Extract the [X, Y] coordinate from the center of the cell holding the provided text.  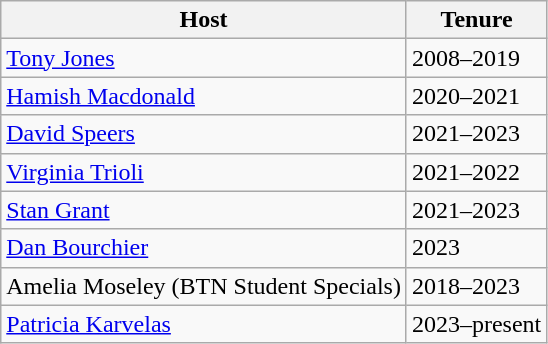
2008–2019 [476, 58]
Tony Jones [204, 58]
Dan Bourchier [204, 248]
Hamish Macdonald [204, 96]
Stan Grant [204, 210]
2023–present [476, 324]
2020–2021 [476, 96]
2018–2023 [476, 286]
Tenure [476, 20]
Patricia Karvelas [204, 324]
Virginia Trioli [204, 172]
Host [204, 20]
2021–2022 [476, 172]
Amelia Moseley (BTN Student Specials) [204, 286]
2023 [476, 248]
David Speers [204, 134]
